From the cell containing the given text, extract its center point as (x, y) coordinate. 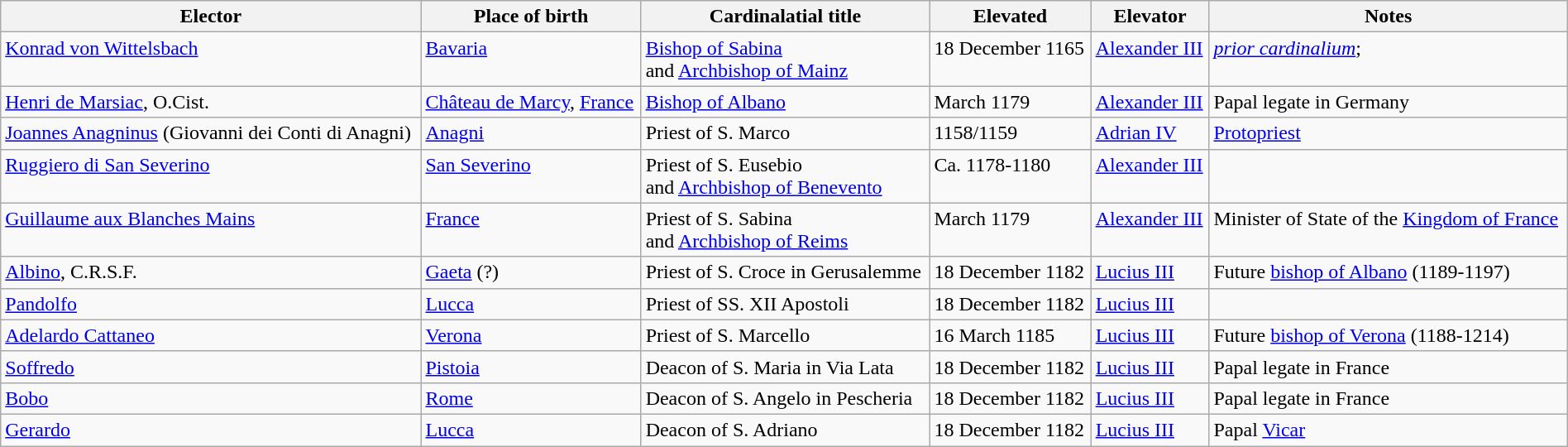
Future bishop of Verona (1188-1214) (1388, 335)
Adelardo Cattaneo (211, 335)
Elevator (1150, 17)
France (531, 230)
Rome (531, 398)
Priest of S. Sabina and Archbishop of Reims (786, 230)
Notes (1388, 17)
Joannes Anagninus (Giovanni dei Conti di Anagni) (211, 133)
Priest of S. Marcello (786, 335)
Bishop of Albano (786, 102)
Guillaume aux Blanches Mains (211, 230)
Ca. 1178-1180 (1011, 175)
Bobo (211, 398)
Verona (531, 335)
Elevated (1011, 17)
Priest of SS. XII Apostoli (786, 304)
Henri de Marsiac, O.Cist. (211, 102)
prior cardinalium; (1388, 60)
Soffredo (211, 367)
Deacon of S. Maria in Via Lata (786, 367)
Papal Vicar (1388, 430)
1158/1159 (1011, 133)
Pandolfo (211, 304)
Konrad von Wittelsbach (211, 60)
Bavaria (531, 60)
Papal legate in Germany (1388, 102)
Bishop of Sabina and Archbishop of Mainz (786, 60)
Protopriest (1388, 133)
Priest of S. Eusebio and Archbishop of Benevento (786, 175)
Deacon of S. Adriano (786, 430)
16 March 1185 (1011, 335)
Adrian IV (1150, 133)
Ruggiero di San Severino (211, 175)
Future bishop of Albano (1189-1197) (1388, 272)
Place of birth (531, 17)
Priest of S. Croce in Gerusalemme (786, 272)
Minister of State of the Kingdom of France (1388, 230)
Anagni (531, 133)
Priest of S. Marco (786, 133)
Albino, C.R.S.F. (211, 272)
Pistoia (531, 367)
San Severino (531, 175)
Château de Marcy, France (531, 102)
Elector (211, 17)
Deacon of S. Angelo in Pescheria (786, 398)
Gerardo (211, 430)
Gaeta (?) (531, 272)
18 December 1165 (1011, 60)
Cardinalatial title (786, 17)
